Output the (X, Y) coordinate of the center of the cell containing the given text.  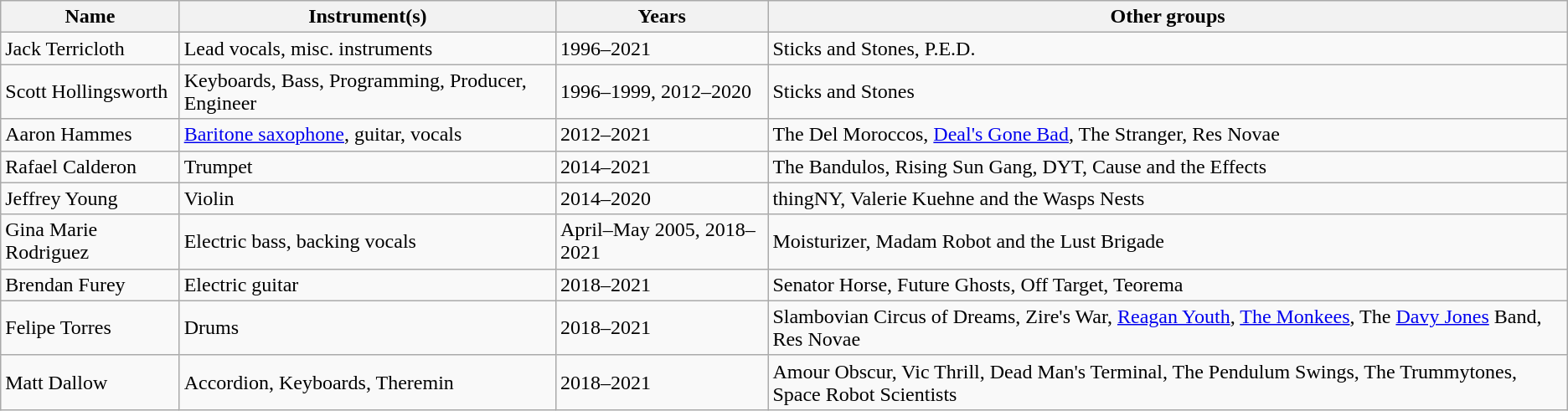
Jack Terricloth (90, 49)
Baritone saxophone, guitar, vocals (367, 135)
1996–2021 (662, 49)
2012–2021 (662, 135)
Years (662, 17)
Rafael Calderon (90, 167)
Instrument(s) (367, 17)
Other groups (1168, 17)
Scott Hollingsworth (90, 92)
Felipe Torres (90, 328)
1996–1999, 2012–2020 (662, 92)
Drums (367, 328)
Trumpet (367, 167)
2014–2021 (662, 167)
Keyboards, Bass, Programming, Producer, Engineer (367, 92)
Jeffrey Young (90, 198)
Electric guitar (367, 285)
thingNY, Valerie Kuehne and the Wasps Nests (1168, 198)
April–May 2005, 2018–2021 (662, 241)
Senator Horse, Future Ghosts, Off Target, Teorema (1168, 285)
Slambovian Circus of Dreams, Zire's War, Reagan Youth, The Monkees, The Davy Jones Band, Res Novae (1168, 328)
The Del Moroccos, Deal's Gone Bad, The Stranger, Res Novae (1168, 135)
Gina Marie Rodriguez (90, 241)
Sticks and Stones (1168, 92)
Lead vocals, misc. instruments (367, 49)
Aaron Hammes (90, 135)
The Bandulos, Rising Sun Gang, DYT, Cause and the Effects (1168, 167)
Brendan Furey (90, 285)
Electric bass, backing vocals (367, 241)
Matt Dallow (90, 382)
Moisturizer, Madam Robot and the Lust Brigade (1168, 241)
Name (90, 17)
Accordion, Keyboards, Theremin (367, 382)
Violin (367, 198)
Sticks and Stones, P.E.D. (1168, 49)
2014–2020 (662, 198)
Amour Obscur, Vic Thrill, Dead Man's Terminal, The Pendulum Swings, The Trummytones, Space Robot Scientists (1168, 382)
